Extract the [x, y] coordinate from the center of the cell holding the provided text.  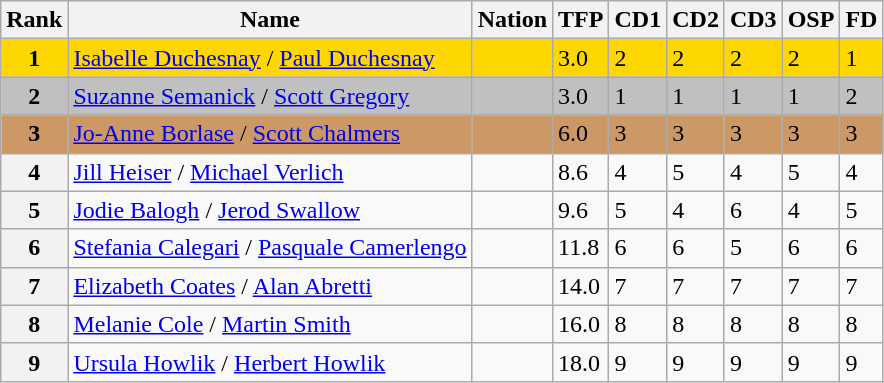
CD1 [638, 20]
6.0 [581, 134]
Jill Heiser / Michael Verlich [270, 172]
Stefania Calegari / Pasquale Camerlengo [270, 248]
FD [862, 20]
Ursula Howlik / Herbert Howlik [270, 362]
TFP [581, 20]
Isabelle Duchesnay / Paul Duchesnay [270, 58]
Jo-Anne Borlase / Scott Chalmers [270, 134]
Rank [34, 20]
Jodie Balogh / Jerod Swallow [270, 210]
11.8 [581, 248]
18.0 [581, 362]
Elizabeth Coates / Alan Abretti [270, 286]
9.6 [581, 210]
Name [270, 20]
Suzanne Semanick / Scott Gregory [270, 96]
CD2 [696, 20]
CD3 [753, 20]
8.6 [581, 172]
14.0 [581, 286]
16.0 [581, 324]
Nation [512, 20]
Melanie Cole / Martin Smith [270, 324]
OSP [811, 20]
